Locate the cell with the specified text and output its [x, y] center coordinate. 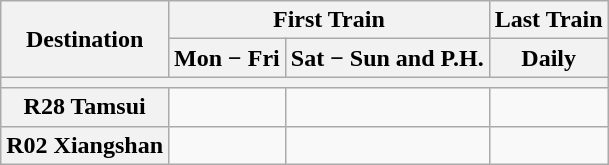
Destination [85, 39]
Mon − Fri [228, 58]
First Train [330, 20]
R02 Xiangshan [85, 145]
Daily [548, 58]
Sat − Sun and P.H. [387, 58]
Last Train [548, 20]
R28 Tamsui [85, 107]
